Capture the cell that displays the provided text and extract its (x, y) central coordinate. 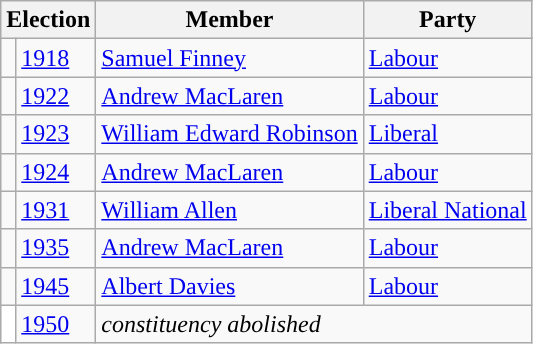
1950 (56, 324)
Liberal (448, 134)
1931 (56, 210)
1922 (56, 96)
1924 (56, 172)
William Allen (230, 210)
Samuel Finney (230, 58)
1923 (56, 134)
Liberal National (448, 210)
Albert Davies (230, 286)
1918 (56, 58)
Election (48, 20)
1945 (56, 286)
1935 (56, 248)
William Edward Robinson (230, 134)
Member (230, 20)
Party (448, 20)
constituency abolished (314, 324)
